Provide the (x, y) coordinate of the cell's center where the given text is located.  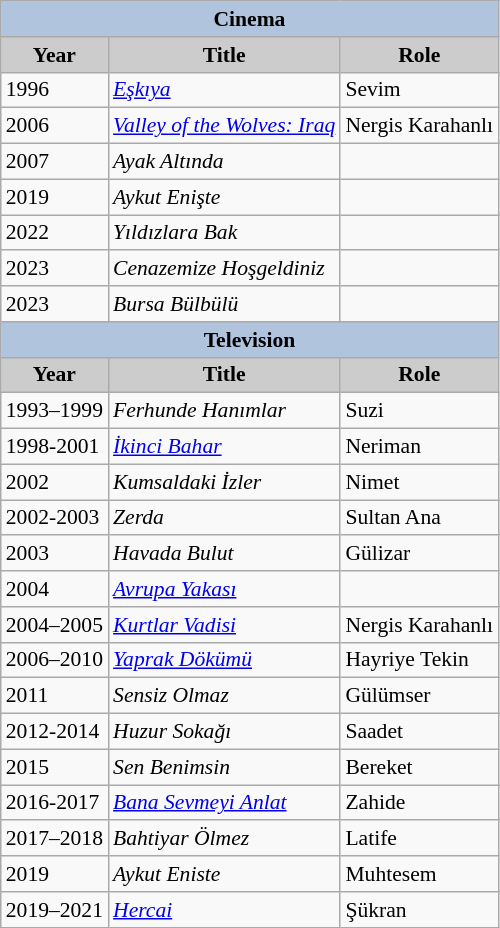
2007 (54, 162)
Suzi (419, 411)
Ayak Altında (224, 162)
Avrupa Yakası (224, 589)
Cenazemize Hoşgeldiniz (224, 269)
Cinema (250, 19)
Aykut Eniste (224, 874)
Bana Sevmeyi Anlat (224, 803)
Hercai (224, 910)
Havada Bulut (224, 554)
Nimet (419, 482)
2003 (54, 554)
Latife (419, 839)
Eşkıya (224, 90)
Şükran (419, 910)
Sensiz Olmaz (224, 696)
2019–2021 (54, 910)
2002-2003 (54, 518)
2016-2017 (54, 803)
Gülümser (419, 696)
Hayriye Tekin (419, 660)
2015 (54, 767)
Zahide (419, 803)
1998-2001 (54, 447)
Aykut Enişte (224, 197)
2004 (54, 589)
Yaprak Dökümü (224, 660)
2006–2010 (54, 660)
Sultan Ana (419, 518)
Valley of the Wolves: Iraq (224, 126)
Sevim (419, 90)
Ferhunde Hanımlar (224, 411)
2006 (54, 126)
Bursa Bülbülü (224, 304)
2022 (54, 233)
Saadet (419, 732)
Zerda (224, 518)
Yıldızlara Bak (224, 233)
Kumsaldaki İzler (224, 482)
Huzur Sokağı (224, 732)
2017–2018 (54, 839)
2012-2014 (54, 732)
Bereket (419, 767)
2002 (54, 482)
1996 (54, 90)
1993–1999 (54, 411)
Muhtesem (419, 874)
Kurtlar Vadisi (224, 625)
2004–2005 (54, 625)
Sen Benimsin (224, 767)
İkinci Bahar (224, 447)
Neriman (419, 447)
Bahtiyar Ölmez (224, 839)
2011 (54, 696)
Television (250, 340)
Gülizar (419, 554)
